Extract the [x, y] coordinate from the center of the cell holding the provided text.  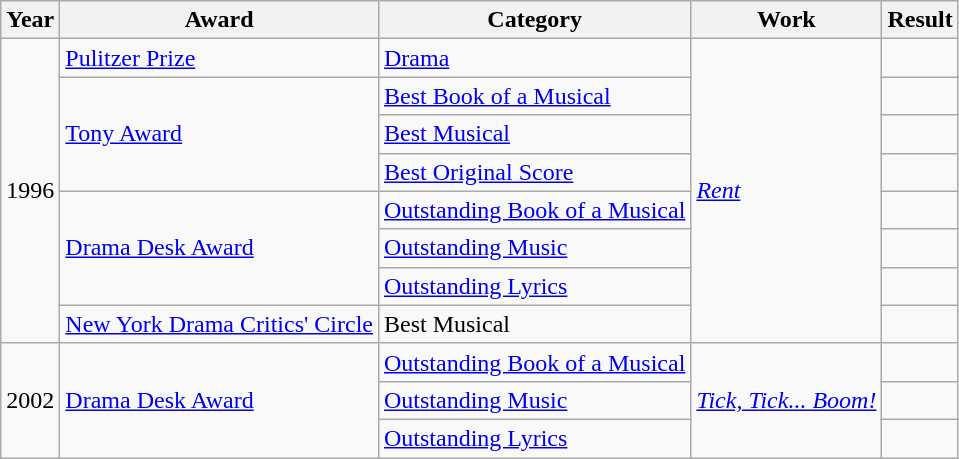
Tony Award [220, 134]
Pulitzer Prize [220, 58]
Tick, Tick... Boom! [786, 400]
Category [534, 20]
New York Drama Critics' Circle [220, 324]
Result [920, 20]
Work [786, 20]
Award [220, 20]
Best Original Score [534, 172]
2002 [30, 400]
Rent [786, 191]
1996 [30, 191]
Drama [534, 58]
Best Book of a Musical [534, 96]
Year [30, 20]
